Find where the given text appears and provide that cell's center as [x, y] coordinate. 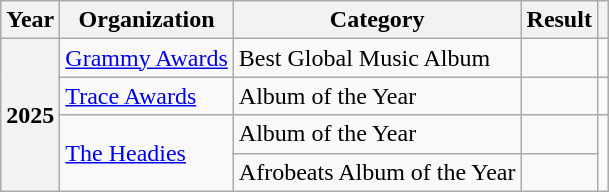
Organization [147, 20]
The Headies [147, 153]
Year [30, 20]
Afrobeats Album of the Year [377, 172]
Best Global Music Album [377, 58]
2025 [30, 115]
Category [377, 20]
Grammy Awards [147, 58]
Trace Awards [147, 96]
Result [559, 20]
